Determine the (X, Y) coordinate at the center of the cell enclosing the given text.  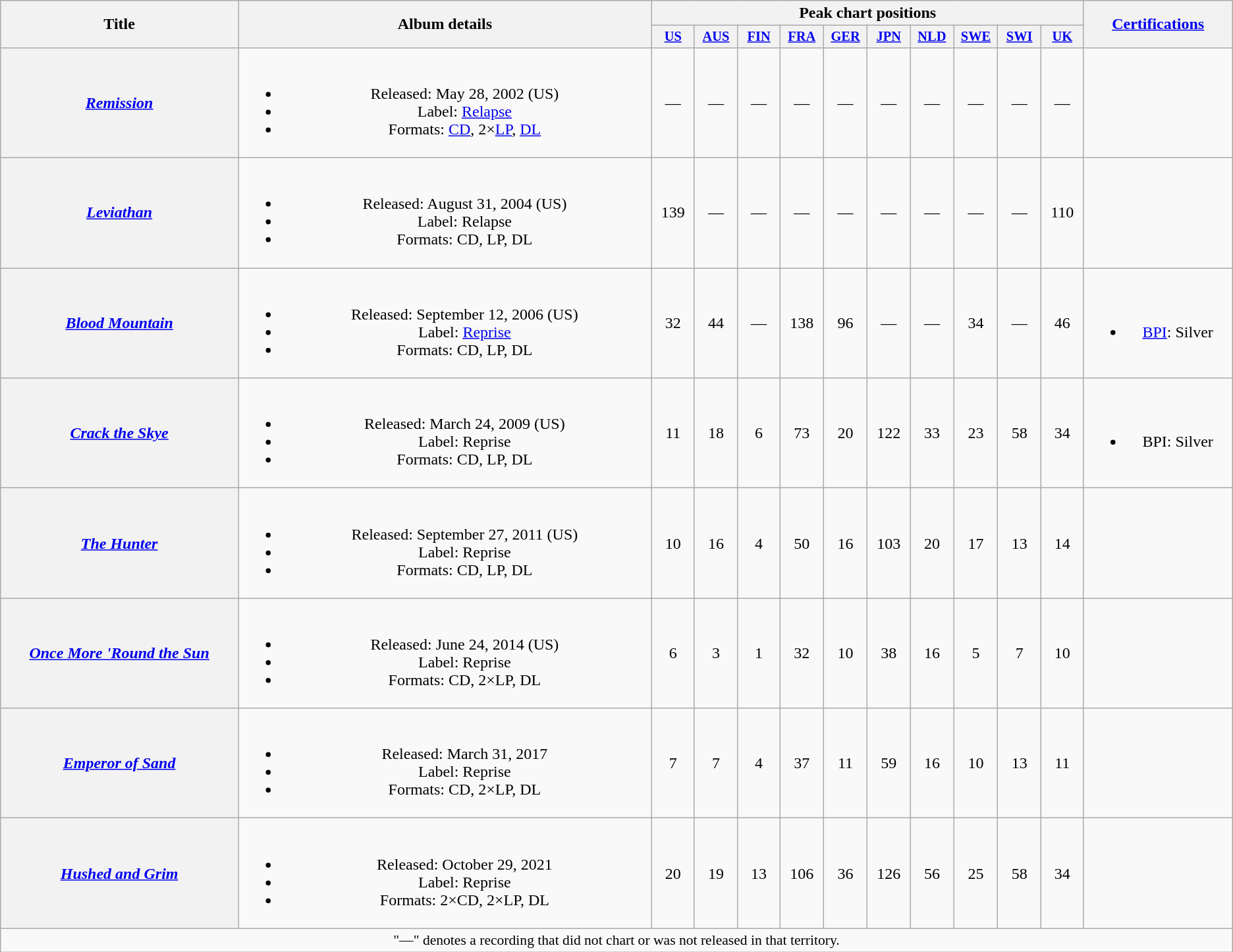
122 (889, 434)
AUS (716, 37)
73 (802, 434)
Released: March 31, 2017Label: RepriseFormats: CD, 2×LP, DL (445, 763)
44 (716, 323)
FRA (802, 37)
FIN (759, 37)
NLD (932, 37)
Released: May 28, 2002 (US)Label: RelapseFormats: CD, 2×LP, DL (445, 103)
33 (932, 434)
3 (716, 654)
JPN (889, 37)
Released: June 24, 2014 (US)Label: RepriseFormats: CD, 2×LP, DL (445, 654)
Peak chart positions (867, 13)
38 (889, 654)
Remission (120, 103)
Released: September 27, 2011 (US)Label: RepriseFormats: CD, LP, DL (445, 543)
US (673, 37)
SWE (976, 37)
Once More 'Round the Sun (120, 654)
37 (802, 763)
139 (673, 213)
SWI (1020, 37)
23 (976, 434)
Hushed and Grim (120, 874)
GER (846, 37)
Released: October 29, 2021Label: RepriseFormats: 2×CD, 2×LP, DL (445, 874)
Released: March 24, 2009 (US)Label: RepriseFormats: CD, LP, DL (445, 434)
46 (1062, 323)
14 (1062, 543)
56 (932, 874)
Certifications (1158, 24)
Emperor of Sand (120, 763)
18 (716, 434)
36 (846, 874)
"—" denotes a recording that did not chart or was not released in that territory. (616, 940)
5 (976, 654)
103 (889, 543)
96 (846, 323)
50 (802, 543)
126 (889, 874)
Released: September 12, 2006 (US)Label: RepriseFormats: CD, LP, DL (445, 323)
Crack the Skye (120, 434)
1 (759, 654)
19 (716, 874)
Leviathan (120, 213)
Blood Mountain (120, 323)
Released: August 31, 2004 (US)Label: RelapseFormats: CD, LP, DL (445, 213)
138 (802, 323)
Title (120, 24)
UK (1062, 37)
106 (802, 874)
Album details (445, 24)
59 (889, 763)
110 (1062, 213)
17 (976, 543)
25 (976, 874)
The Hunter (120, 543)
